Pinpoint the cell where the given text exists, returning its [X, Y] midpoint coordinate. 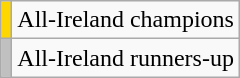
All-Ireland runners-up [126, 58]
All-Ireland champions [126, 20]
